Return the [X, Y] coordinate for the center point of the cell that contains the specified text.  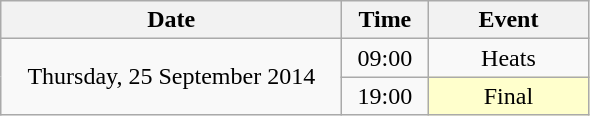
Event [508, 20]
Thursday, 25 September 2014 [172, 77]
Time [385, 20]
Date [172, 20]
09:00 [385, 58]
Heats [508, 58]
Final [508, 96]
19:00 [385, 96]
